Extract the (x, y) coordinate from the center of the cell holding the provided text.  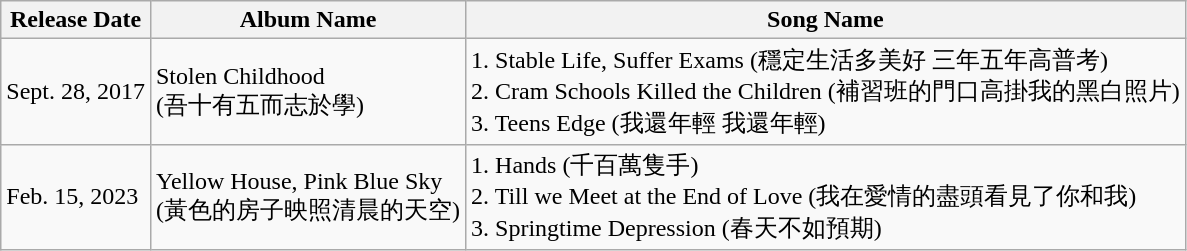
Song Name (826, 20)
Album Name (308, 20)
Feb. 15, 2023 (76, 197)
Release Date (76, 20)
1. Stable Life, Suffer Exams (穩定生活多美好 三年五年高普考)2. Cram Schools Killed the Children (補習班的門口高掛我的黑白照片)3. Teens Edge (我還年輕 我還年輕) (826, 92)
Stolen Childhood(吾十有五而志於學) (308, 92)
Sept. 28, 2017 (76, 92)
Yellow House, Pink Blue Sky(黃色的房子映照清晨的天空) (308, 197)
1. Hands (千百萬隻手)2. Till we Meet at the End of Love (我在愛情的盡頭看見了你和我)3. Springtime Depression (春天不如預期) (826, 197)
